For the text-containing cell, return its midpoint in (X, Y) coordinate format. 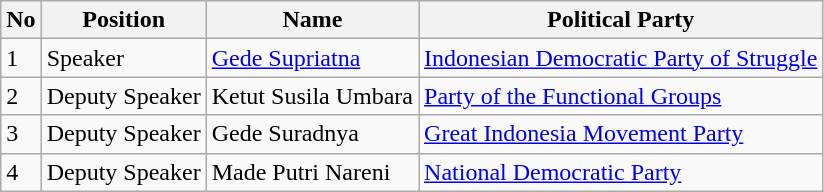
Name (312, 20)
3 (21, 134)
Speaker (124, 58)
2 (21, 96)
Party of the Functional Groups (621, 96)
National Democratic Party (621, 172)
Gede Supriatna (312, 58)
4 (21, 172)
Ketut Susila Umbara (312, 96)
Position (124, 20)
Great Indonesia Movement Party (621, 134)
1 (21, 58)
Indonesian Democratic Party of Struggle (621, 58)
No (21, 20)
Made Putri Nareni (312, 172)
Political Party (621, 20)
Gede Suradnya (312, 134)
